Search for the cell housing the specified text and yield its [X, Y] center coordinate. 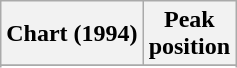
Peakposition [189, 34]
Chart (1994) [72, 34]
